Return the (x, y) coordinate for the center point of the cell that contains the specified text.  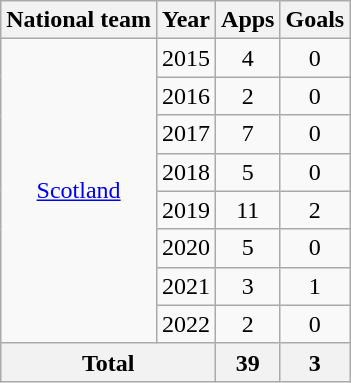
2022 (186, 324)
11 (248, 210)
2021 (186, 286)
National team (79, 20)
7 (248, 134)
Total (108, 362)
Goals (315, 20)
2018 (186, 172)
4 (248, 58)
2017 (186, 134)
2016 (186, 96)
Apps (248, 20)
Scotland (79, 191)
Year (186, 20)
1 (315, 286)
2015 (186, 58)
2019 (186, 210)
39 (248, 362)
2020 (186, 248)
